Identify which cell holds the provided text, then report its (x, y) central coordinate. 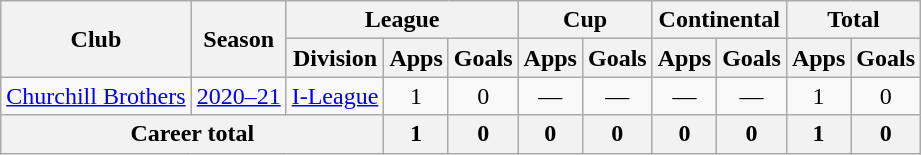
Division (335, 58)
Total (853, 20)
Continental (719, 20)
2020–21 (238, 96)
I-League (335, 96)
League (402, 20)
Season (238, 39)
Career total (192, 134)
Club (96, 39)
Churchill Brothers (96, 96)
Cup (585, 20)
